Provide the [x, y] coordinate of the cell's center where the given text is located.  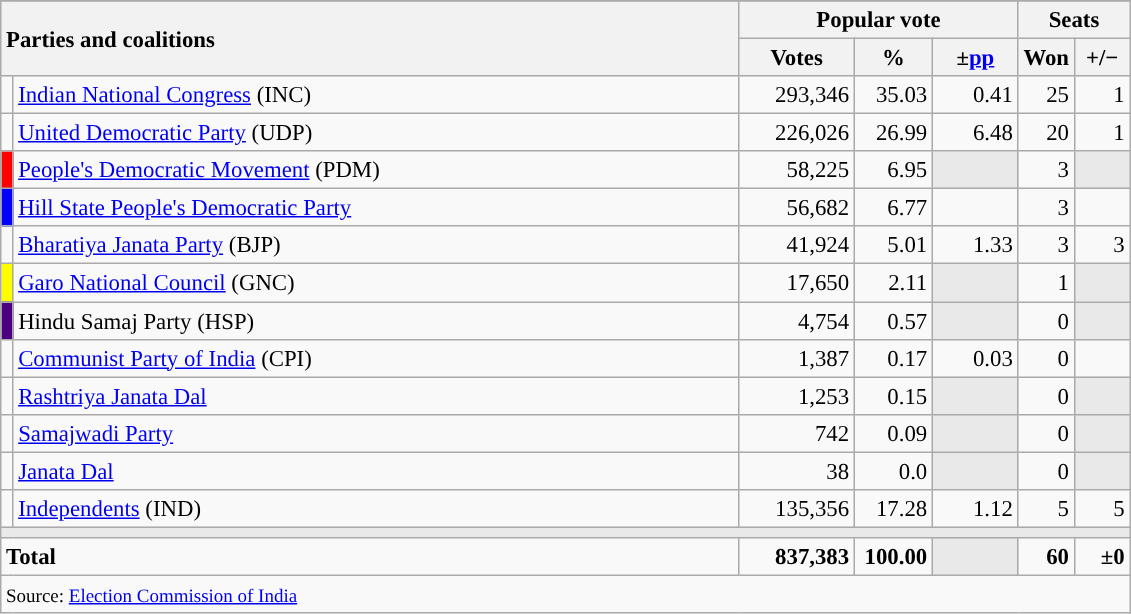
0.17 [893, 358]
Hill State People's Democratic Party [376, 208]
Won [1046, 58]
1,387 [797, 358]
38 [797, 471]
+/− [1102, 58]
Janata Dal [376, 471]
0.09 [893, 433]
135,356 [797, 509]
Popular vote [878, 20]
100.00 [893, 557]
±pp [976, 58]
6.77 [893, 208]
Total [370, 557]
1.12 [976, 509]
293,346 [797, 95]
25 [1046, 95]
2.11 [893, 283]
Seats [1074, 20]
6.95 [893, 170]
People's Democratic Movement (PDM) [376, 170]
1,253 [797, 396]
1.33 [976, 245]
60 [1046, 557]
26.99 [893, 133]
United Democratic Party (UDP) [376, 133]
0.57 [893, 321]
6.48 [976, 133]
0.41 [976, 95]
Independents (IND) [376, 509]
Source: Election Commission of India [566, 594]
35.03 [893, 95]
20 [1046, 133]
±0 [1102, 557]
56,682 [797, 208]
837,383 [797, 557]
0.15 [893, 396]
Samajwadi Party [376, 433]
226,026 [797, 133]
17,650 [797, 283]
58,225 [797, 170]
Indian National Congress (INC) [376, 95]
742 [797, 433]
41,924 [797, 245]
4,754 [797, 321]
17.28 [893, 509]
Rashtriya Janata Dal [376, 396]
0.0 [893, 471]
Parties and coalitions [370, 38]
Communist Party of India (CPI) [376, 358]
Hindu Samaj Party (HSP) [376, 321]
% [893, 58]
5.01 [893, 245]
0.03 [976, 358]
Garo National Council (GNC) [376, 283]
Votes [797, 58]
Bharatiya Janata Party (BJP) [376, 245]
